Return [x, y] of the center of cell containing provided text 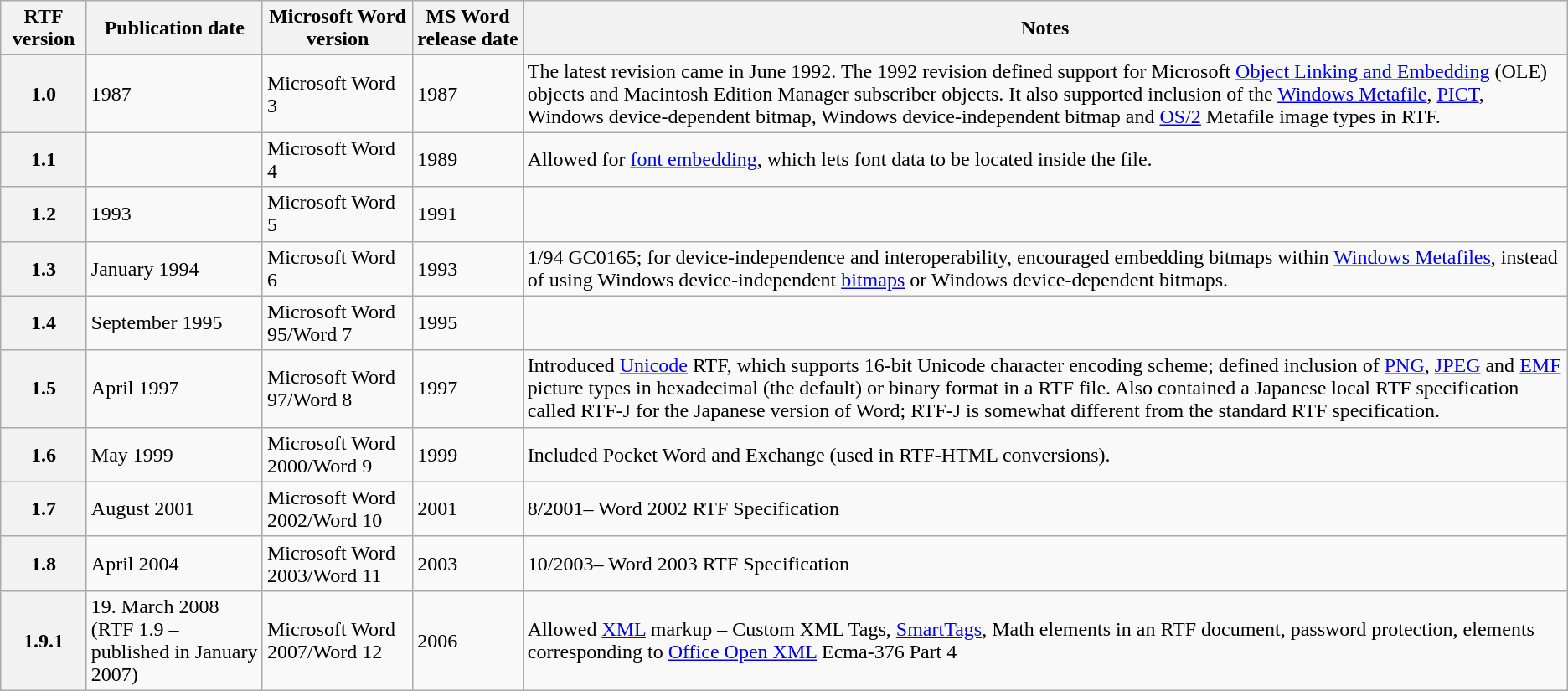
1.8 [44, 563]
Microsoft Word 5 [337, 214]
1.3 [44, 268]
Microsoft Word 6 [337, 268]
1.2 [44, 214]
1.5 [44, 389]
September 1995 [174, 323]
Notes [1045, 28]
Microsoft Word 97/Word 8 [337, 389]
Microsoft Word 2000/Word 9 [337, 454]
Included Pocket Word and Exchange (used in RTF-HTML conversions). [1045, 454]
2003 [468, 563]
8/2001– Word 2002 RTF Specification [1045, 509]
Microsoft Word 4 [337, 159]
May 1999 [174, 454]
1.7 [44, 509]
Microsoft Word 2007/Word 12 [337, 640]
Allowed for font embedding, which lets font data to be located inside the file. [1045, 159]
1.4 [44, 323]
Microsoft Word 2002/Word 10 [337, 509]
1991 [468, 214]
19. March 2008 (RTF 1.9 – published in January 2007) [174, 640]
1.1 [44, 159]
1.6 [44, 454]
1995 [468, 323]
1989 [468, 159]
Microsoft Word 95/Word 7 [337, 323]
Publication date [174, 28]
2006 [468, 640]
April 1997 [174, 389]
10/2003– Word 2003 RTF Specification [1045, 563]
April 2004 [174, 563]
RTF version [44, 28]
1997 [468, 389]
Microsoft Word version [337, 28]
1.9.1 [44, 640]
Microsoft Word 3 [337, 94]
Microsoft Word 2003/Word 11 [337, 563]
August 2001 [174, 509]
MS Word release date [468, 28]
2001 [468, 509]
January 1994 [174, 268]
1.0 [44, 94]
1999 [468, 454]
